Return [X, Y] of the center of cell containing provided text 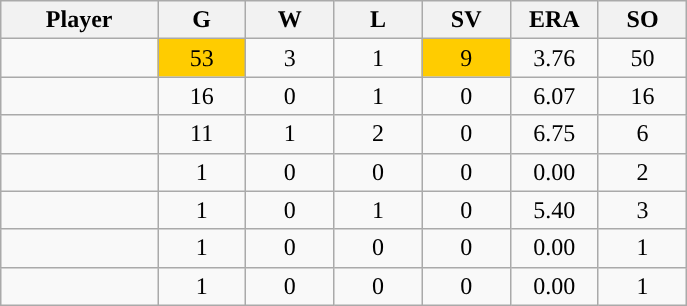
SV [466, 20]
11 [202, 134]
Player [80, 20]
50 [642, 58]
53 [202, 58]
6.07 [554, 96]
ERA [554, 20]
SO [642, 20]
6 [642, 134]
9 [466, 58]
G [202, 20]
5.40 [554, 210]
W [290, 20]
6.75 [554, 134]
3.76 [554, 58]
L [378, 20]
